Extract the [X, Y] coordinate from the center of the cell holding the provided text.  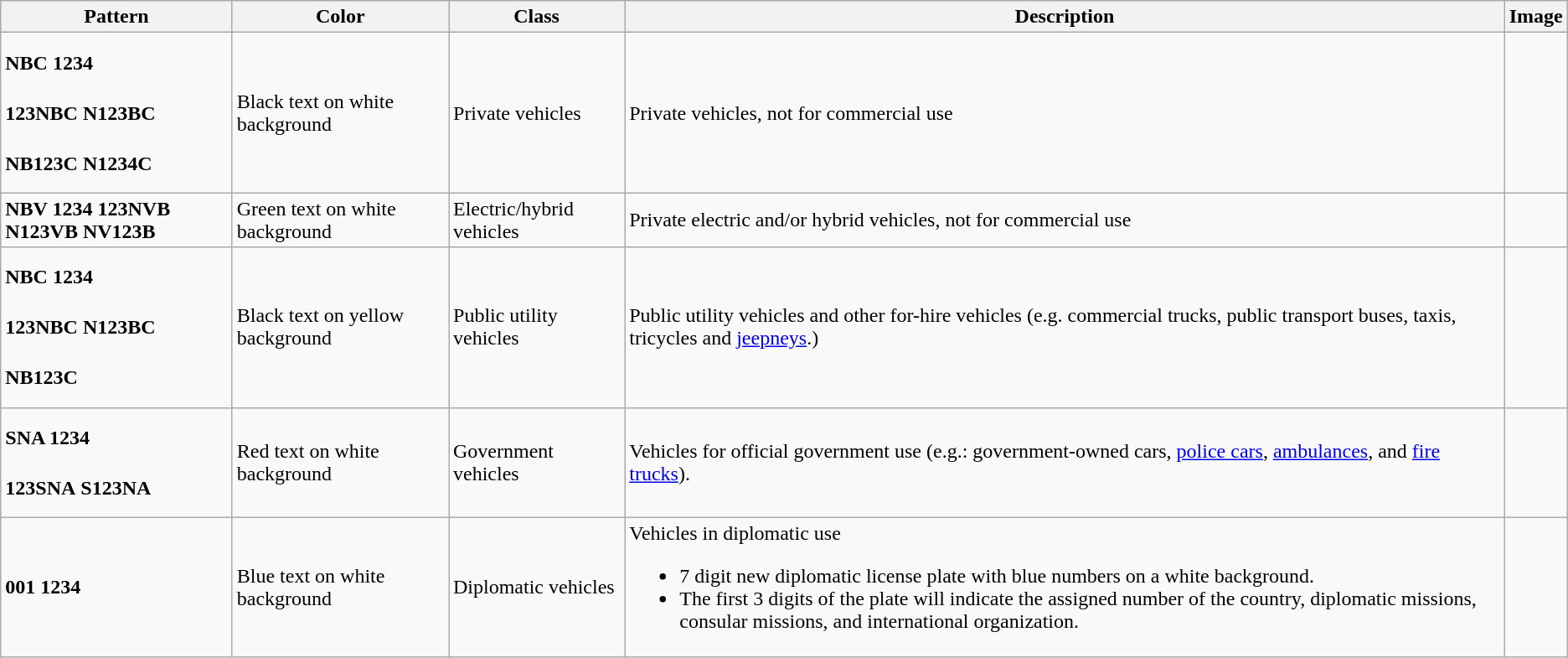
Description [1065, 17]
Green text on white background [340, 220]
NBV 1234 123NVBN123VB NV123B [116, 220]
001 1234 [116, 587]
Private vehicles [537, 112]
SNA 1234123SNA S123NA [116, 463]
Blue text on white background [340, 587]
Electric/hybrid vehicles [537, 220]
Diplomatic vehicles [537, 587]
Governmentvehicles [537, 463]
Image [1536, 17]
Color [340, 17]
Black text on yellow background [340, 327]
Vehicles for official government use (e.g.: government-owned cars, police cars, ambulances, and fire trucks). [1065, 463]
Public utility vehicles and other for-hire vehicles (e.g. commercial trucks, public transport buses, taxis, tricycles and jeepneys.) [1065, 327]
Public utilityvehicles [537, 327]
Pattern [116, 17]
Class [537, 17]
Red text on white background [340, 463]
Private vehicles, not for commercial use [1065, 112]
NBC 1234123NBC N123BC NB123C N1234C [116, 112]
NBC 1234123NBC N123BC NB123C [116, 327]
Black text on white background [340, 112]
Private electric and/or hybrid vehicles, not for commercial use [1065, 220]
